Return [X, Y] of the center of cell containing provided text 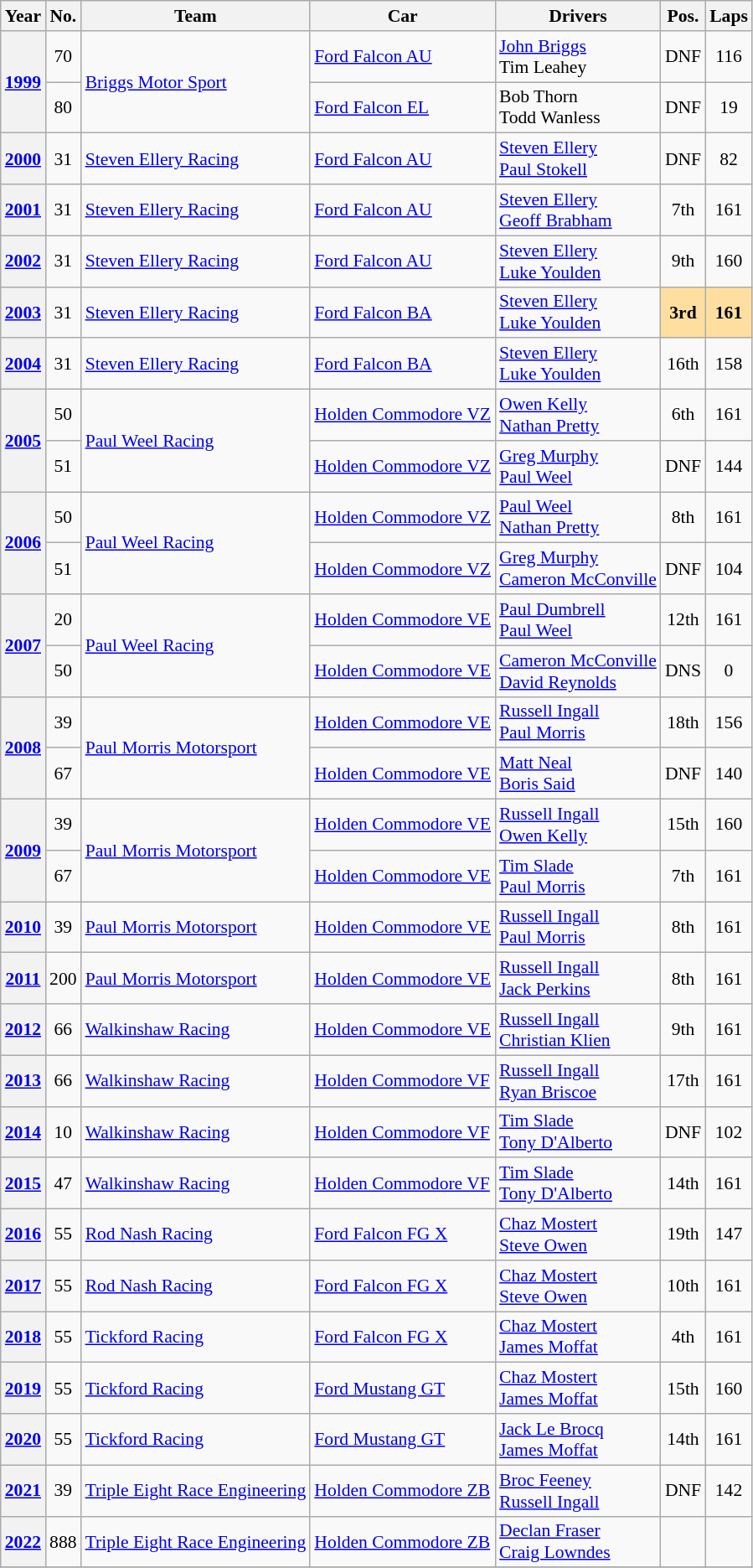
19th [683, 1235]
2005 [23, 441]
Greg Murphy Cameron McConville [578, 568]
10 [64, 1131]
3rd [683, 312]
142 [729, 1490]
Paul Weel Nathan Pretty [578, 518]
6th [683, 416]
2000 [23, 159]
2012 [23, 1029]
888 [64, 1542]
Bob Thorn Todd Wanless [578, 107]
2019 [23, 1388]
Owen Kelly Nathan Pretty [578, 416]
104 [729, 568]
144 [729, 466]
2020 [23, 1440]
Tim Slade Paul Morris [578, 877]
2006 [23, 543]
147 [729, 1235]
Cameron McConville David Reynolds [578, 670]
Paul Dumbrell Paul Weel [578, 620]
2003 [23, 312]
Russell Ingall Ryan Briscoe [578, 1081]
82 [729, 159]
Russell Ingall Christian Klien [578, 1029]
4th [683, 1338]
116 [729, 57]
158 [729, 364]
2007 [23, 645]
17th [683, 1081]
70 [64, 57]
2017 [23, 1286]
Jack Le Brocq James Moffat [578, 1440]
2002 [23, 261]
2021 [23, 1490]
Briggs Motor Sport [196, 82]
80 [64, 107]
Ford Falcon EL [402, 107]
Steven Ellery Paul Stokell [578, 159]
19 [729, 107]
Greg Murphy Paul Weel [578, 466]
Car [402, 16]
47 [64, 1183]
2010 [23, 927]
102 [729, 1131]
Drivers [578, 16]
Russell Ingall Owen Kelly [578, 825]
16th [683, 364]
10th [683, 1286]
2011 [23, 979]
156 [729, 722]
Declan Fraser Craig Lowndes [578, 1542]
2016 [23, 1235]
Steven Ellery Geoff Brabham [578, 210]
2022 [23, 1542]
DNS [683, 670]
1999 [23, 82]
Matt Neal Boris Said [578, 774]
20 [64, 620]
2001 [23, 210]
2014 [23, 1131]
2015 [23, 1183]
John Briggs Tim Leahey [578, 57]
0 [729, 670]
2004 [23, 364]
Year [23, 16]
2009 [23, 851]
200 [64, 979]
Russell Ingall Jack Perkins [578, 979]
No. [64, 16]
12th [683, 620]
Broc Feeney Russell Ingall [578, 1490]
Team [196, 16]
18th [683, 722]
2008 [23, 748]
2013 [23, 1081]
2018 [23, 1338]
Pos. [683, 16]
140 [729, 774]
Laps [729, 16]
